Locate the cell with the specified text and output its [x, y] center coordinate. 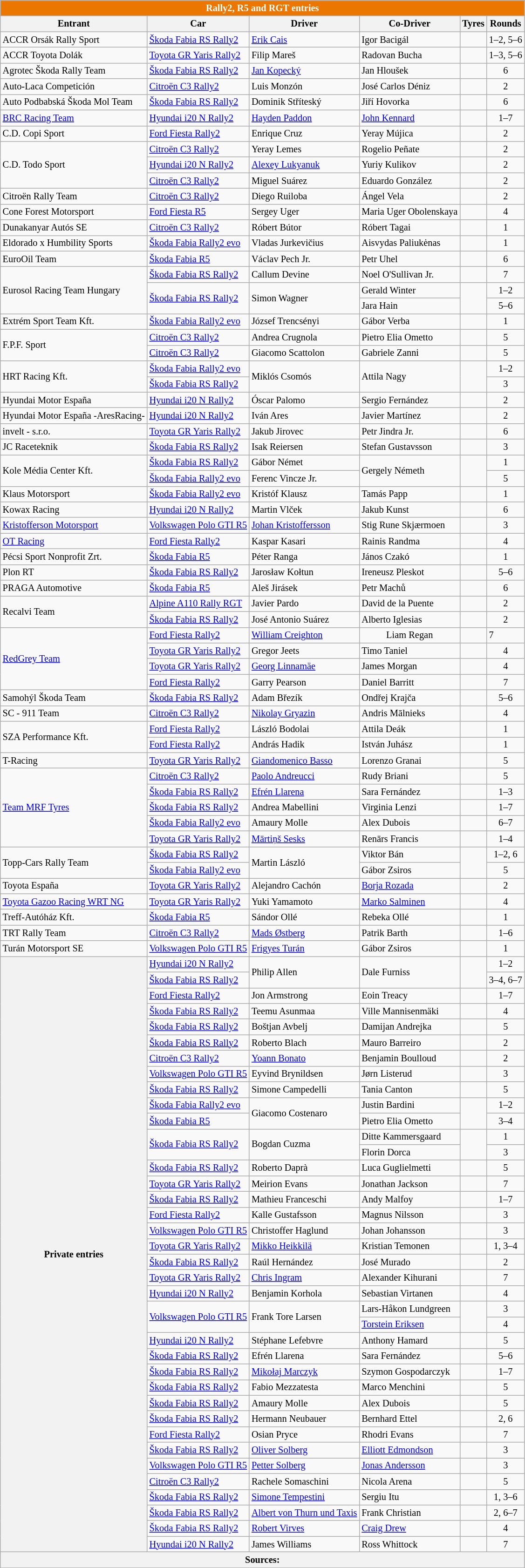
1–2, 5–6 [506, 40]
Alpine A110 Rally RGT [198, 604]
Kristóf Klausz [304, 494]
Radovan Bucha [409, 55]
Attila Nagy [409, 376]
Plon RT [74, 572]
Private entries [74, 1254]
3–4 [506, 1121]
James Williams [304, 1544]
PRAGA Automotive [74, 588]
Alberto Iglesias [409, 619]
Jonas Andersson [409, 1466]
Vladas Jurkevičius [304, 243]
Benjamin Boulloud [409, 1058]
Hayden Paddon [304, 118]
Martin Vlček [304, 509]
Miklós Csomós [304, 376]
SZA Performance Kft. [74, 737]
Eyvind Brynildsen [304, 1074]
Gerald Winter [409, 290]
Tania Canton [409, 1090]
Isak Reiersen [304, 447]
OT Racing [74, 541]
James Morgan [409, 666]
Lars-Håkon Lundgreen [409, 1309]
Luca Guglielmetti [409, 1168]
Mārtiņš Sesks [304, 839]
Sebastian Virtanen [409, 1293]
Torstein Eriksen [409, 1324]
Aleš Jirásek [304, 588]
Pécsi Sport Nonprofit Zrt. [74, 557]
Ondřej Krajča [409, 698]
Jan Hloušek [409, 71]
Attila Deák [409, 729]
Mathieu Franceschi [304, 1199]
Igor Bacigál [409, 40]
Georg Linnamäe [304, 666]
Raúl Hernández [304, 1262]
Justin Bardini [409, 1105]
Marko Salminen [409, 902]
Sources: [263, 1560]
István Juhász [409, 745]
Agrotec Škoda Rally Team [74, 71]
Oliver Solberg [304, 1450]
Rebeka Ollé [409, 917]
Daniel Barritt [409, 682]
Andrea Crugnola [304, 337]
Hermann Neubauer [304, 1419]
José Carlos Déniz [409, 87]
Petr Machů [409, 588]
Sándor Ollé [304, 917]
Aisvydas Paliukėnas [409, 243]
Róbert Tagai [409, 228]
Johan Johansson [409, 1231]
Yoann Bonato [304, 1058]
Dunakanyar Autós SE [74, 228]
Róbert Bútor [304, 228]
6–7 [506, 823]
Roberto Blach [304, 1043]
RedGrey Team [74, 658]
Dominik Stříteský [304, 102]
Eldorado x Humbility Sports [74, 243]
Stig Rune Skjærmoen [409, 525]
Jonathan Jackson [409, 1184]
Rainis Randma [409, 541]
Treff-Autóház Kft. [74, 917]
1, 3–4 [506, 1246]
Noel O'Sullivan Jr. [409, 274]
Giacomo Scattolon [304, 353]
Florin Dorca [409, 1152]
Kowax Racing [74, 509]
Rounds [506, 24]
Toyota Gazoo Racing WRT NG [74, 902]
Driver [304, 24]
Kalle Gustafsson [304, 1215]
Kole Média Center Kft. [74, 470]
Kaspar Kasari [304, 541]
Garry Pearson [304, 682]
David de la Puente [409, 604]
JC Raceteknik [74, 447]
Benjamin Korhola [304, 1293]
Gábor Verba [409, 321]
1–3, 5–6 [506, 55]
Péter Ranga [304, 557]
Frank Tore Larsen [304, 1317]
Mads Østberg [304, 933]
Bernhard Ettel [409, 1419]
Borja Rozada [409, 886]
Liam Regan [409, 635]
HRT Racing Kft. [74, 376]
EuroOil Team [74, 259]
TRT Rally Team [74, 933]
Kristofferson Motorsport [74, 525]
Callum Devine [304, 274]
Maria Uger Obolenskaya [409, 212]
Renārs Francis [409, 839]
Erik Cais [304, 40]
Petter Solberg [304, 1466]
Marco Menchini [409, 1387]
Philip Allen [304, 971]
Jiří Hovorka [409, 102]
Javier Martínez [409, 415]
Frank Christian [409, 1513]
Yuki Yamamoto [304, 902]
Bogdan Cuzma [304, 1145]
Sergio Fernández [409, 400]
Gábor Német [304, 462]
BRC Racing Team [74, 118]
Ross Whittock [409, 1544]
Martin László [304, 862]
Jakub Kunst [409, 509]
Szymon Gospodarczyk [409, 1371]
Tamás Papp [409, 494]
Patrik Barth [409, 933]
Ferenc Vincze Jr. [304, 478]
Tyres [473, 24]
Albert von Thurn und Taxis [304, 1513]
Auto-Laca Competición [74, 87]
Rudy Briani [409, 776]
Ville Mannisenmäki [409, 1011]
Jan Kopecký [304, 71]
Ángel Vela [409, 196]
Osian Pryce [304, 1434]
Citroën Rally Team [74, 196]
Toyota España [74, 886]
Filip Mareš [304, 55]
Simon Wagner [304, 298]
Giacomo Costenaro [304, 1113]
C.D. Todo Sport [74, 165]
ACCR Orsák Rally Sport [74, 40]
Entrant [74, 24]
Javier Pardo [304, 604]
Samohýl Škoda Team [74, 698]
Enrique Cruz [304, 134]
Gergely Németh [409, 470]
Mikołaj Marczyk [304, 1371]
Stéphane Lefebvre [304, 1340]
Jon Armstrong [304, 996]
Sergey Uger [304, 212]
József Trencsényi [304, 321]
Alejandro Cachón [304, 886]
Gregor Jeets [304, 651]
Óscar Palomo [304, 400]
Petr Uhel [409, 259]
invelt - s.r.o. [74, 431]
Rachele Somaschini [304, 1481]
Boštjan Avbelj [304, 1027]
Ditte Kammersgaard [409, 1137]
Stefan Gustavsson [409, 447]
Jørn Listerud [409, 1074]
Andrea Mabellini [304, 808]
Hyundai Motor España [74, 400]
Team MRF Tyres [74, 808]
Rogelio Peñate [409, 149]
Ireneusz Pleskot [409, 572]
Robert Virves [304, 1528]
Jakub Jirovec [304, 431]
1–2, 6 [506, 855]
Elliott Edmondson [409, 1450]
1–3 [506, 792]
Frigyes Turán [304, 949]
Mikko Heikkilä [304, 1246]
Recalvi Team [74, 611]
2, 6–7 [506, 1513]
Andris Mālnieks [409, 713]
Johan Kristoffersson [304, 525]
Ford Fiesta R5 [198, 212]
F.P.F. Sport [74, 345]
Anthony Hamard [409, 1340]
William Creighton [304, 635]
Magnus Nilsson [409, 1215]
José Antonio Suárez [304, 619]
Viktor Bán [409, 855]
Jarosław Kołtun [304, 572]
Sergiu Itu [409, 1497]
Andy Malfoy [409, 1199]
Meirion Evans [304, 1184]
Paolo Andreucci [304, 776]
Turán Motorsport SE [74, 949]
Giandomenico Basso [304, 760]
Eurosol Racing Team Hungary [74, 290]
Simone Tempestini [304, 1497]
Klaus Motorsport [74, 494]
Extrém Sport Team Kft. [74, 321]
Chris Ingram [304, 1277]
Kristian Temonen [409, 1246]
Teemu Asunmaa [304, 1011]
2, 6 [506, 1419]
Hyundai Motor España -AresRacing- [74, 415]
Lorenzo Granai [409, 760]
Jara Hain [409, 306]
Mauro Barreiro [409, 1043]
Simone Campedelli [304, 1090]
András Hadik [304, 745]
Miguel Suárez [304, 181]
Craig Drew [409, 1528]
1–4 [506, 839]
ACCR Toyota Dolák [74, 55]
Virginia Lenzi [409, 808]
Co-Driver [409, 24]
Yuriy Kulikov [409, 165]
T-Racing [74, 760]
1–6 [506, 933]
Yeray Mújica [409, 134]
Eoin Treacy [409, 996]
Cone Forest Motorsport [74, 212]
László Bodolai [304, 729]
Yeray Lemes [304, 149]
Topp-Cars Rally Team [74, 862]
Nicola Arena [409, 1481]
Václav Pech Jr. [304, 259]
Alexey Lukyanuk [304, 165]
Nikolay Gryazin [304, 713]
János Czakó [409, 557]
John Kennard [409, 118]
Alexander Kihurani [409, 1277]
Luis Monzón [304, 87]
Dale Furniss [409, 971]
Auto Podbabská Škoda Mol Team [74, 102]
3–4, 6–7 [506, 980]
Diego Ruiloba [304, 196]
1, 3–6 [506, 1497]
Timo Taniel [409, 651]
Petr Jindra Jr. [409, 431]
Damijan Andrejka [409, 1027]
Car [198, 24]
Rally2, R5 and RGT entries [263, 8]
José Murado [409, 1262]
C.D. Copi Sport [74, 134]
Gabriele Zanni [409, 353]
Eduardo González [409, 181]
Fabio Mezzatesta [304, 1387]
Adam Březík [304, 698]
Christoffer Haglund [304, 1231]
Iván Ares [304, 415]
SC - 911 Team [74, 713]
Rhodri Evans [409, 1434]
Roberto Daprà [304, 1168]
